Identify which cell holds the provided text, then report its (x, y) central coordinate. 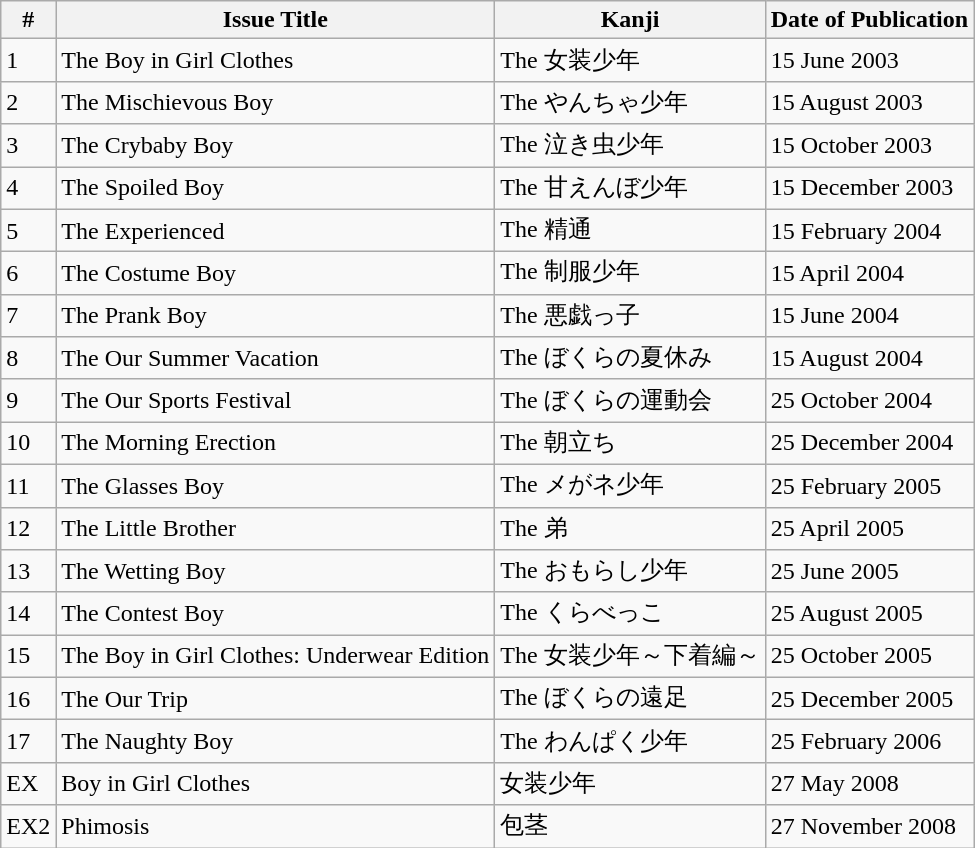
15 August 2004 (869, 358)
15 April 2004 (869, 274)
Boy in Girl Clothes (276, 784)
The Spoiled Boy (276, 188)
25 December 2004 (869, 444)
11 (28, 486)
25 August 2005 (869, 614)
6 (28, 274)
The Naughty Boy (276, 742)
The くらべっこ (630, 614)
25 June 2005 (869, 572)
The Experienced (276, 230)
8 (28, 358)
The Wetting Boy (276, 572)
15 February 2004 (869, 230)
15 June 2004 (869, 316)
The ぼくらの遠足 (630, 698)
The 甘えんぼ少年 (630, 188)
The 悪戯っ子 (630, 316)
EX2 (28, 826)
EX (28, 784)
Kanji (630, 20)
The やんちゃ少年 (630, 102)
女装少年 (630, 784)
14 (28, 614)
包茎 (630, 826)
The Boy in Girl Clothes (276, 60)
13 (28, 572)
The Costume Boy (276, 274)
25 April 2005 (869, 528)
The Prank Boy (276, 316)
25 October 2004 (869, 400)
1 (28, 60)
25 February 2006 (869, 742)
The ぼくらの運動会 (630, 400)
The Our Trip (276, 698)
The Mischievous Boy (276, 102)
The Crybaby Boy (276, 146)
The おもらし少年 (630, 572)
The Contest Boy (276, 614)
The ぼくらの夏休み (630, 358)
The Our Sports Festival (276, 400)
The Little Brother (276, 528)
27 November 2008 (869, 826)
7 (28, 316)
16 (28, 698)
The 弟 (630, 528)
4 (28, 188)
The Morning Erection (276, 444)
10 (28, 444)
25 February 2005 (869, 486)
The Our Summer Vacation (276, 358)
9 (28, 400)
25 December 2005 (869, 698)
12 (28, 528)
15 (28, 656)
The Glasses Boy (276, 486)
The 女装少年～下着編～ (630, 656)
15 October 2003 (869, 146)
The 女装少年 (630, 60)
3 (28, 146)
# (28, 20)
5 (28, 230)
27 May 2008 (869, 784)
25 October 2005 (869, 656)
The Boy in Girl Clothes: Underwear Edition (276, 656)
The 泣き虫少年 (630, 146)
17 (28, 742)
The 制服少年 (630, 274)
Phimosis (276, 826)
15 August 2003 (869, 102)
The メがネ少年 (630, 486)
Date of Publication (869, 20)
Issue Title (276, 20)
15 June 2003 (869, 60)
The わんぱく少年 (630, 742)
The 朝立ち (630, 444)
15 December 2003 (869, 188)
2 (28, 102)
The 精通 (630, 230)
